Capture the cell that displays the provided text and extract its (X, Y) central coordinate. 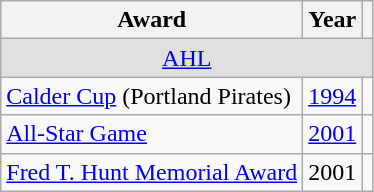
1994 (332, 96)
Fred T. Hunt Memorial Award (152, 172)
Award (152, 20)
Calder Cup (Portland Pirates) (152, 96)
AHL (187, 58)
Year (332, 20)
All-Star Game (152, 134)
